Identify which cell holds the provided text, then report its (x, y) central coordinate. 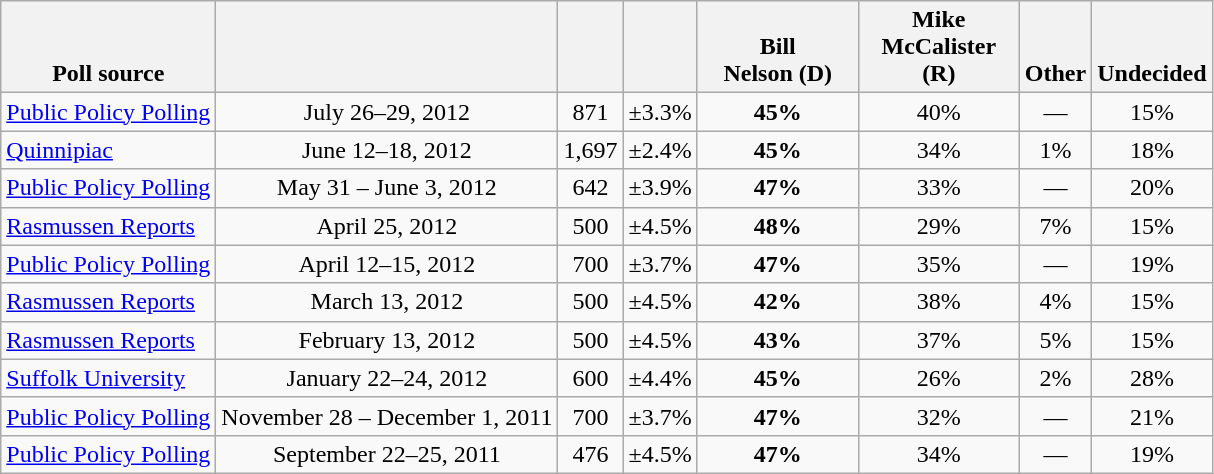
26% (938, 378)
600 (590, 378)
642 (590, 188)
20% (1152, 188)
±2.4% (660, 150)
Undecided (1152, 47)
7% (1055, 226)
February 13, 2012 (387, 340)
April 12–15, 2012 (387, 264)
35% (938, 264)
January 22–24, 2012 (387, 378)
38% (938, 302)
476 (590, 454)
September 22–25, 2011 (387, 454)
1,697 (590, 150)
Other (1055, 47)
±3.3% (660, 112)
May 31 – June 3, 2012 (387, 188)
2% (1055, 378)
871 (590, 112)
5% (1055, 340)
43% (778, 340)
June 12–18, 2012 (387, 150)
±4.4% (660, 378)
42% (778, 302)
48% (778, 226)
July 26–29, 2012 (387, 112)
21% (1152, 416)
Quinnipiac (108, 150)
April 25, 2012 (387, 226)
March 13, 2012 (387, 302)
18% (1152, 150)
33% (938, 188)
±3.9% (660, 188)
November 28 – December 1, 2011 (387, 416)
40% (938, 112)
37% (938, 340)
Poll source (108, 47)
MikeMcCalister (R) (938, 47)
1% (1055, 150)
Suffolk University (108, 378)
4% (1055, 302)
29% (938, 226)
BillNelson (D) (778, 47)
32% (938, 416)
28% (1152, 378)
